Determine the [X, Y] coordinate at the center of the cell enclosing the given text.  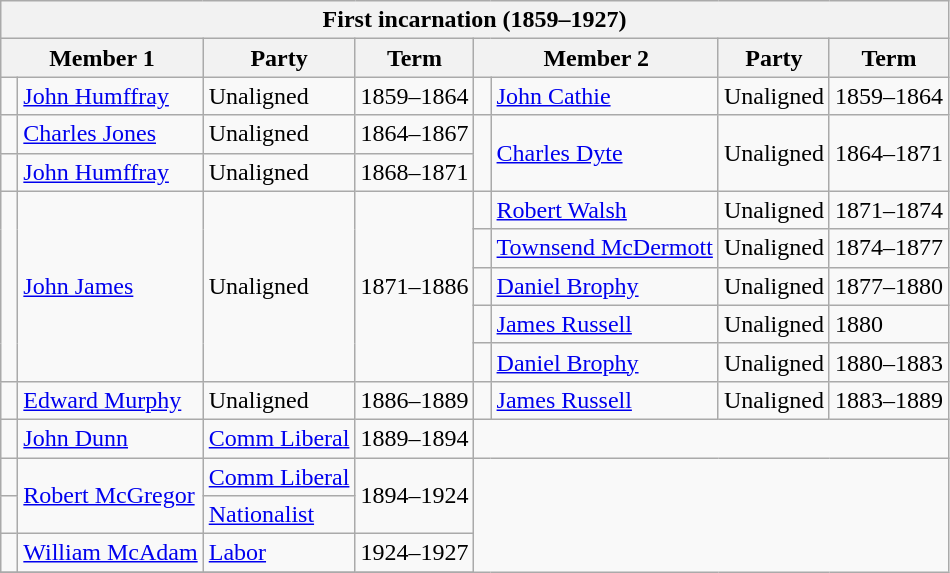
Charles Dyte [604, 153]
John James [110, 286]
1871–1874 [888, 210]
1864–1871 [888, 153]
1877–1880 [888, 286]
First incarnation (1859–1927) [475, 20]
1874–1877 [888, 248]
Robert McGregor [110, 496]
1871–1886 [414, 286]
John Dunn [110, 438]
1889–1894 [414, 438]
Member 2 [596, 58]
1864–1867 [414, 134]
Member 1 [102, 58]
Robert Walsh [604, 210]
Labor [279, 553]
1886–1889 [414, 400]
Nationalist [279, 515]
John Cathie [604, 96]
1868–1871 [414, 172]
1924–1927 [414, 553]
1880 [888, 324]
Edward Murphy [110, 400]
William McAdam [110, 553]
Charles Jones [110, 134]
Townsend McDermott [604, 248]
1894–1924 [414, 496]
1880–1883 [888, 362]
1883–1889 [888, 400]
